Detect which cell encompasses the target text, then output its [x, y] center coordinate. 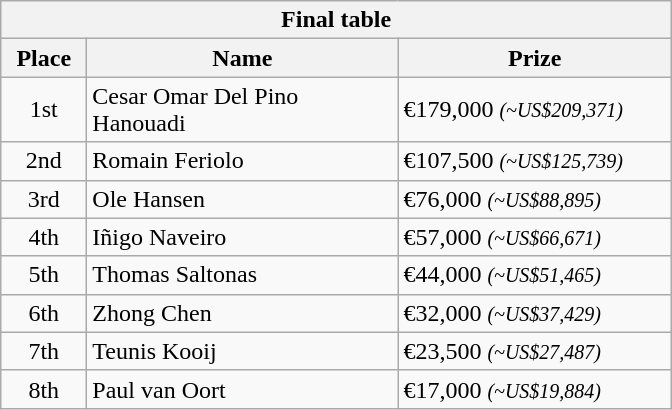
€76,000 (~US$88,895) [535, 199]
Teunis Kooij [242, 351]
4th [44, 237]
5th [44, 275]
2nd [44, 161]
€107,500 (~US$125,739) [535, 161]
Name [242, 58]
€32,000 (~US$37,429) [535, 313]
Paul van Oort [242, 389]
Prize [535, 58]
€179,000 (~US$209,371) [535, 110]
Place [44, 58]
6th [44, 313]
€17,000 (~US$19,884) [535, 389]
Thomas Saltonas [242, 275]
€57,000 (~US$66,671) [535, 237]
€23,500 (~US$27,487) [535, 351]
1st [44, 110]
€44,000 (~US$51,465) [535, 275]
3rd [44, 199]
Cesar Omar Del Pino Hanouadi [242, 110]
7th [44, 351]
Romain Feriolo [242, 161]
Ole Hansen [242, 199]
Final table [336, 20]
8th [44, 389]
Iñigo Naveiro [242, 237]
Zhong Chen [242, 313]
